Return the (x, y) coordinate for the center point of the cell that contains the specified text.  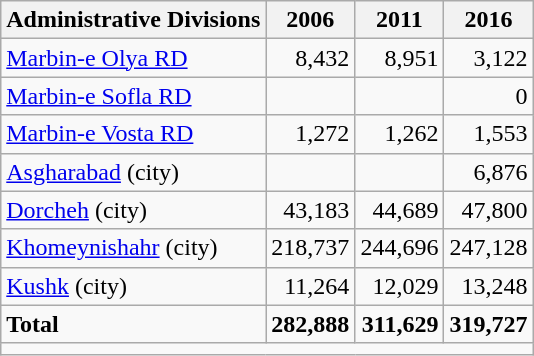
2011 (400, 20)
3,122 (488, 58)
Administrative Divisions (134, 20)
8,951 (400, 58)
1,553 (488, 134)
1,262 (400, 134)
Marbin-e Olya RD (134, 58)
282,888 (310, 324)
2006 (310, 20)
44,689 (400, 210)
12,029 (400, 286)
13,248 (488, 286)
Marbin-e Vosta RD (134, 134)
Marbin-e Sofla RD (134, 96)
43,183 (310, 210)
1,272 (310, 134)
319,727 (488, 324)
0 (488, 96)
Khomeynishahr (city) (134, 248)
Kushk (city) (134, 286)
47,800 (488, 210)
218,737 (310, 248)
244,696 (400, 248)
Dorcheh (city) (134, 210)
8,432 (310, 58)
6,876 (488, 172)
Asgharabad (city) (134, 172)
311,629 (400, 324)
2016 (488, 20)
247,128 (488, 248)
Total (134, 324)
11,264 (310, 286)
